Locate the cell with the specified text and output its (x, y) center coordinate. 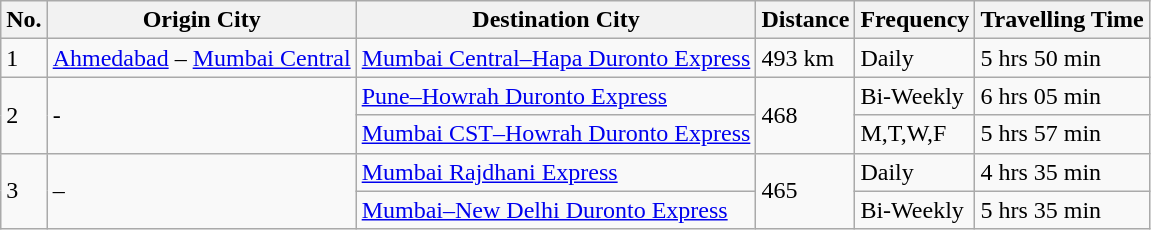
Mumbai Rajdhani Express (556, 172)
Mumbai–New Delhi Duronto Express (556, 210)
5 hrs 35 min (1062, 210)
4 hrs 35 min (1062, 172)
– (202, 191)
Mumbai CST–Howrah Duronto Express (556, 134)
M,T,W,F (915, 134)
Destination City (556, 20)
465 (806, 191)
6 hrs 05 min (1062, 96)
Ahmedabad – Mumbai Central (202, 58)
2 (24, 115)
No. (24, 20)
Pune–Howrah Duronto Express (556, 96)
Frequency (915, 20)
468 (806, 115)
1 (24, 58)
Travelling Time (1062, 20)
- (202, 115)
Mumbai Central–Hapa Duronto Express (556, 58)
5 hrs 50 min (1062, 58)
Origin City (202, 20)
3 (24, 191)
Distance (806, 20)
5 hrs 57 min (1062, 134)
493 km (806, 58)
